For the text-containing cell, return its midpoint in (X, Y) coordinate format. 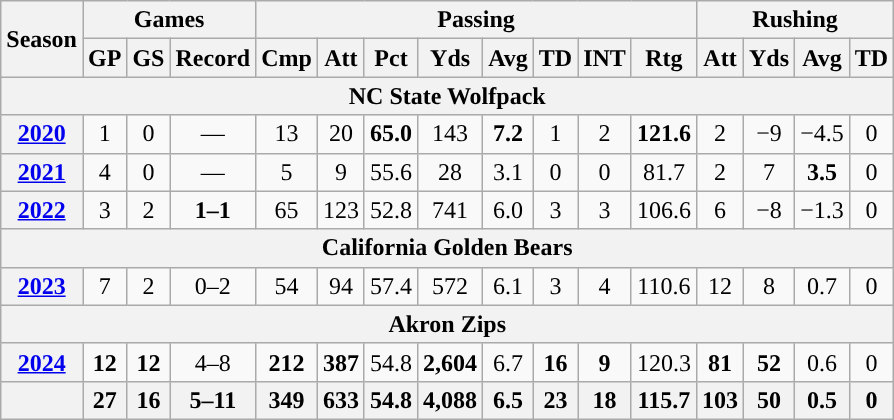
57.4 (390, 286)
2020 (42, 134)
2022 (42, 210)
65.0 (390, 134)
GP (104, 58)
0.6 (822, 362)
103 (720, 400)
55.6 (390, 172)
387 (340, 362)
−9 (770, 134)
349 (287, 400)
6 (720, 210)
0.5 (822, 400)
741 (450, 210)
6.5 (508, 400)
6.0 (508, 210)
Passing (476, 20)
2023 (42, 286)
Season (42, 39)
−1.3 (822, 210)
0–2 (213, 286)
Cmp (287, 58)
5–11 (213, 400)
110.6 (664, 286)
Akron Zips (448, 324)
3.1 (508, 172)
120.3 (664, 362)
−8 (770, 210)
20 (340, 134)
Rtg (664, 58)
212 (287, 362)
94 (340, 286)
121.6 (664, 134)
1–1 (213, 210)
4,088 (450, 400)
27 (104, 400)
8 (770, 286)
5 (287, 172)
633 (340, 400)
81.7 (664, 172)
18 (605, 400)
2024 (42, 362)
50 (770, 400)
65 (287, 210)
Rushing (794, 20)
23 (555, 400)
52 (770, 362)
0.7 (822, 286)
81 (720, 362)
Record (213, 58)
115.7 (664, 400)
4–8 (213, 362)
52.8 (390, 210)
−4.5 (822, 134)
106.6 (664, 210)
7.2 (508, 134)
6.7 (508, 362)
143 (450, 134)
GS (148, 58)
INT (605, 58)
California Golden Bears (448, 248)
NC State Wolfpack (448, 96)
28 (450, 172)
2021 (42, 172)
Games (168, 20)
13 (287, 134)
2,604 (450, 362)
54 (287, 286)
6.1 (508, 286)
3.5 (822, 172)
123 (340, 210)
572 (450, 286)
Pct (390, 58)
